Search for the cell housing the specified text and yield its (X, Y) center coordinate. 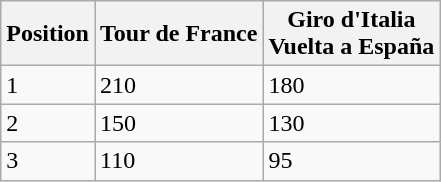
3 (48, 161)
150 (178, 123)
180 (352, 85)
2 (48, 123)
130 (352, 123)
210 (178, 85)
110 (178, 161)
Tour de France (178, 34)
Giro d'Italia Vuelta a España (352, 34)
95 (352, 161)
1 (48, 85)
Position (48, 34)
